Determine the (x, y) coordinate at the center of the cell enclosing the given text.  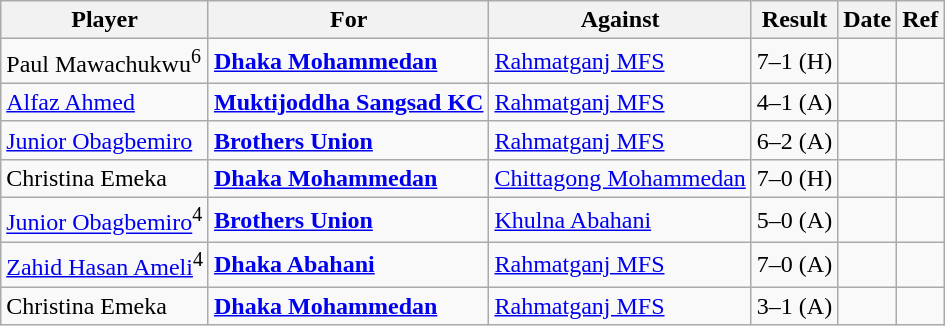
7–0 (A) (794, 264)
Dhaka Abahani (348, 264)
Paul Mawachukwu6 (105, 62)
7–1 (H) (794, 62)
Against (620, 20)
Result (794, 20)
Ref (920, 20)
Alfaz Ahmed (105, 102)
Date (868, 20)
Junior Obagbemiro (105, 140)
3–1 (A) (794, 306)
For (348, 20)
Player (105, 20)
4–1 (A) (794, 102)
Zahid Hasan Ameli4 (105, 264)
Muktijoddha Sangsad KC (348, 102)
5–0 (A) (794, 220)
6–2 (A) (794, 140)
Junior Obagbemiro4 (105, 220)
Chittagong Mohammedan (620, 178)
7–0 (H) (794, 178)
Khulna Abahani (620, 220)
